Pinpoint the cell where the given text exists, returning its [X, Y] midpoint coordinate. 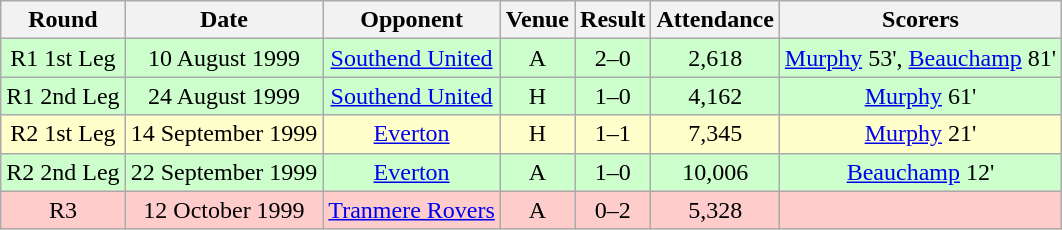
R3 [63, 210]
R1 2nd Leg [63, 96]
Beauchamp 12' [920, 172]
1–1 [613, 134]
Round [63, 20]
Tranmere Rovers [412, 210]
Date [224, 20]
22 September 1999 [224, 172]
Scorers [920, 20]
R2 1st Leg [63, 134]
14 September 1999 [224, 134]
12 October 1999 [224, 210]
2,618 [715, 58]
Murphy 53', Beauchamp 81' [920, 58]
24 August 1999 [224, 96]
Murphy 61' [920, 96]
Attendance [715, 20]
7,345 [715, 134]
Opponent [412, 20]
0–2 [613, 210]
Result [613, 20]
4,162 [715, 96]
Venue [537, 20]
2–0 [613, 58]
R2 2nd Leg [63, 172]
5,328 [715, 210]
10,006 [715, 172]
R1 1st Leg [63, 58]
10 August 1999 [224, 58]
Murphy 21' [920, 134]
